Determine the [x, y] coordinate at the center of the cell enclosing the given text.  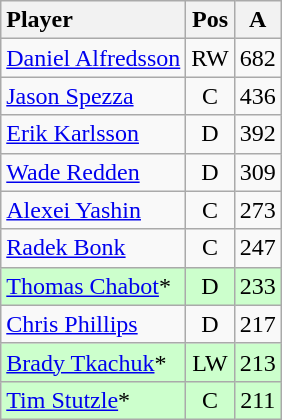
Erik Karlsson [94, 134]
Chris Phillips [94, 324]
Thomas Chabot* [94, 286]
309 [258, 172]
436 [258, 96]
Daniel Alfredsson [94, 58]
LW [210, 362]
273 [258, 210]
247 [258, 248]
211 [258, 400]
217 [258, 324]
Tim Stutzle* [94, 400]
Radek Bonk [94, 248]
Pos [210, 20]
Jason Spezza [94, 96]
RW [210, 58]
Brady Tkachuk* [94, 362]
Player [94, 20]
Wade Redden [94, 172]
Alexei Yashin [94, 210]
682 [258, 58]
233 [258, 286]
213 [258, 362]
392 [258, 134]
A [258, 20]
